Determine the (x, y) coordinate at the center of the cell enclosing the given text.  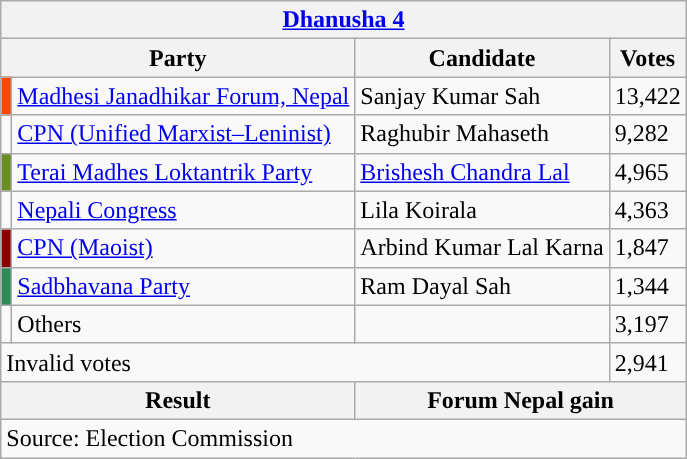
Votes (648, 58)
Ram Dayal Sah (482, 286)
Candidate (482, 58)
Source: Election Commission (344, 438)
Sanjay Kumar Sah (482, 96)
4,965 (648, 172)
Party (178, 58)
Arbind Kumar Lal Karna (482, 248)
Brishesh Chandra Lal (482, 172)
Terai Madhes Loktantrik Party (184, 172)
Nepali Congress (184, 210)
1,847 (648, 248)
1,344 (648, 286)
CPN (Maoist) (184, 248)
Invalid votes (305, 362)
Result (178, 400)
13,422 (648, 96)
CPN (Unified Marxist–Leninist) (184, 134)
Madhesi Janadhikar Forum, Nepal (184, 96)
2,941 (648, 362)
Lila Koirala (482, 210)
4,363 (648, 210)
Raghubir Mahaseth (482, 134)
9,282 (648, 134)
Others (184, 324)
Dhanusha 4 (344, 20)
3,197 (648, 324)
Sadbhavana Party (184, 286)
Forum Nepal gain (520, 400)
